Capture the cell that displays the provided text and extract its [X, Y] central coordinate. 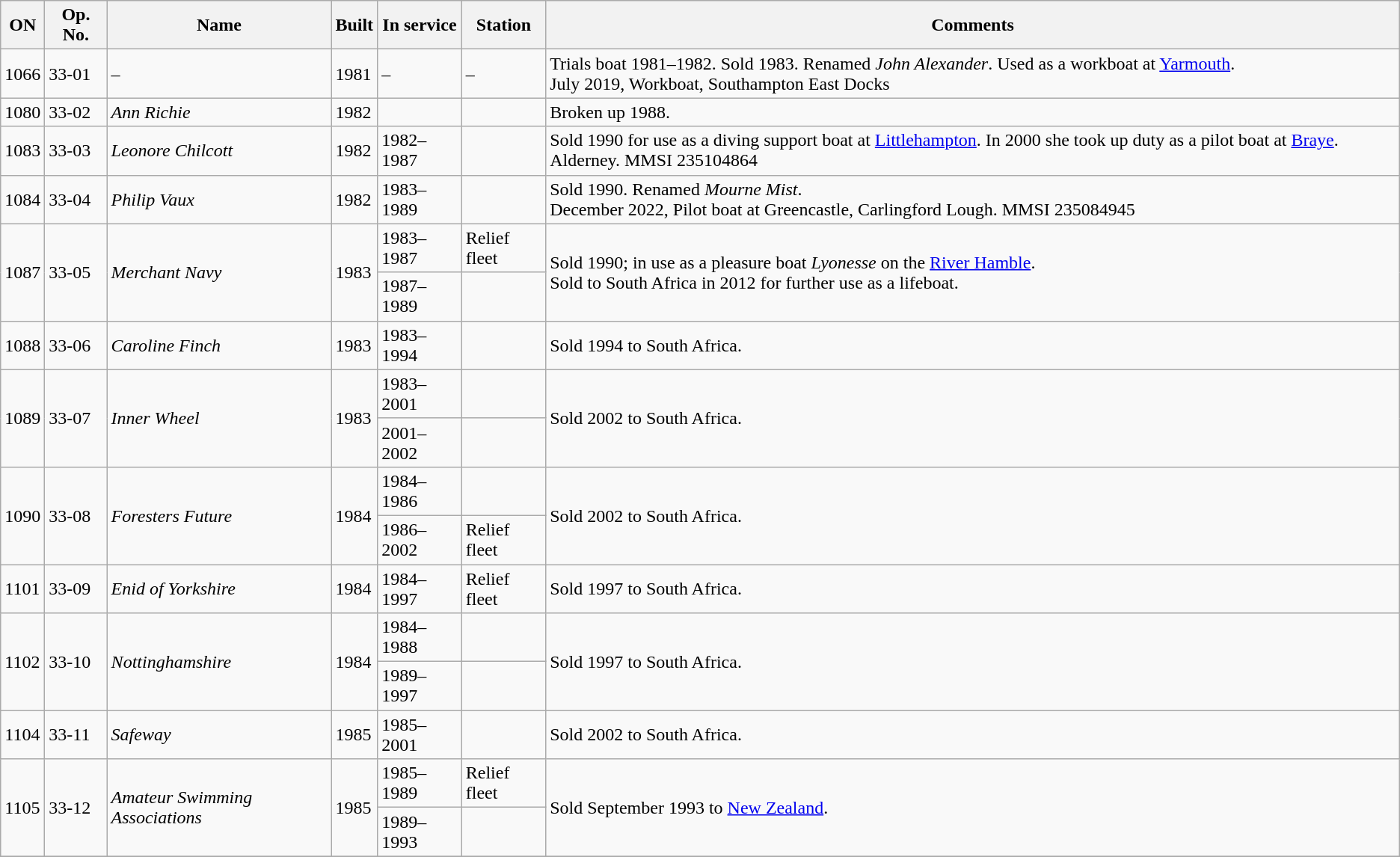
1066 [22, 73]
1102 [22, 662]
33-12 [76, 808]
Amateur Swimming Associations [219, 808]
Station [503, 25]
1104 [22, 734]
1984–1988 [420, 637]
Name [219, 25]
33-04 [76, 199]
33-10 [76, 662]
33-02 [76, 112]
Trials boat 1981–1982. Sold 1983. Renamed John Alexander. Used as a workboat at Yarmouth.July 2019, Workboat, Southampton East Docks [973, 73]
1080 [22, 112]
1985–2001 [420, 734]
Comments [973, 25]
2001–2002 [420, 443]
1985–1989 [420, 784]
1981 [354, 73]
Inner Wheel [219, 418]
33-09 [76, 588]
1087 [22, 272]
1983–1994 [420, 345]
1989–1997 [420, 686]
33-11 [76, 734]
Merchant Navy [219, 272]
Ann Richie [219, 112]
1090 [22, 515]
Built [354, 25]
Sold September 1993 to New Zealand. [973, 808]
33-07 [76, 418]
Nottinghamshire [219, 662]
1105 [22, 808]
Broken up 1988. [973, 112]
Safeway [219, 734]
1088 [22, 345]
1983–1989 [420, 199]
1987–1989 [420, 296]
Sold 1990 for use as a diving support boat at Littlehampton. In 2000 she took up duty as a pilot boat at Braye. Alderney. MMSI 235104864 [973, 151]
Sold 1990. Renamed Mourne Mist.December 2022, Pilot boat at Greencastle, Carlingford Lough. MMSI 235084945 [973, 199]
Foresters Future [219, 515]
33-08 [76, 515]
1982–1987 [420, 151]
1984–1997 [420, 588]
Op. No. [76, 25]
Sold 1990; in use as a pleasure boat Lyonesse on the River Hamble.Sold to South Africa in 2012 for further use as a lifeboat. [973, 272]
33-01 [76, 73]
Philip Vaux [219, 199]
Sold 1994 to South Africa. [973, 345]
1083 [22, 151]
Enid of Yorkshire [219, 588]
In service [420, 25]
1986–2002 [420, 540]
1989–1993 [420, 832]
Caroline Finch [219, 345]
1101 [22, 588]
33-05 [76, 272]
1983–2001 [420, 393]
Leonore Chilcott [219, 151]
ON [22, 25]
1089 [22, 418]
1084 [22, 199]
33-03 [76, 151]
1984–1986 [420, 491]
33-06 [76, 345]
1983–1987 [420, 248]
